Capture the cell that displays the provided text and extract its [X, Y] central coordinate. 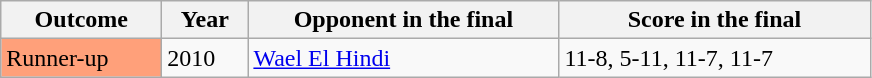
Runner-up [82, 58]
Score in the final [714, 20]
Wael El Hindi [404, 58]
11-8, 5-11, 11-7, 11-7 [714, 58]
Year [205, 20]
2010 [205, 58]
Outcome [82, 20]
Opponent in the final [404, 20]
